Capture the cell that displays the provided text and extract its (x, y) central coordinate. 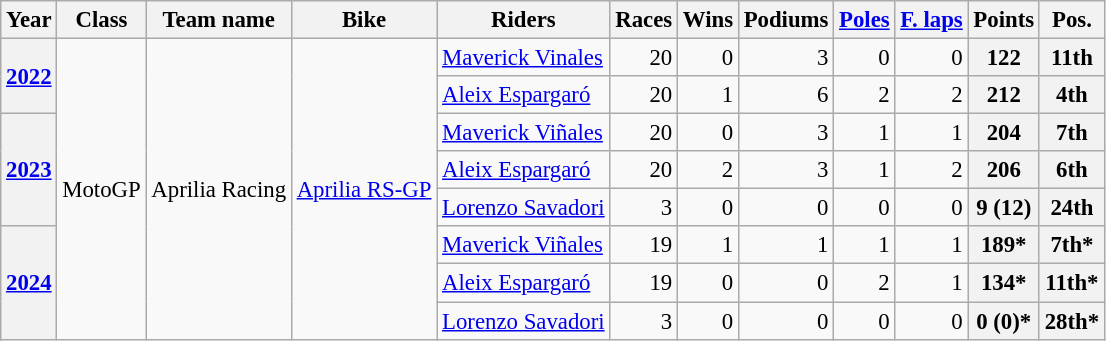
189* (1004, 245)
Riders (524, 20)
Poles (864, 20)
Pos. (1072, 20)
Class (102, 20)
28th* (1072, 321)
7th* (1072, 245)
0 (0)* (1004, 321)
Bike (364, 20)
212 (1004, 95)
11th* (1072, 283)
9 (12) (1004, 208)
7th (1072, 133)
F. laps (932, 20)
Team name (218, 20)
Aprilia Racing (218, 190)
6th (1072, 170)
Wins (708, 20)
206 (1004, 170)
11th (1072, 58)
134* (1004, 283)
122 (1004, 58)
Races (644, 20)
24th (1072, 208)
6 (786, 95)
Aprilia RS-GP (364, 190)
Podiums (786, 20)
2024 (29, 282)
2023 (29, 170)
4th (1072, 95)
MotoGP (102, 190)
2022 (29, 76)
204 (1004, 133)
Year (29, 20)
Points (1004, 20)
Maverick Vinales (524, 58)
